Determine the (X, Y) coordinate at the center of the cell enclosing the given text.  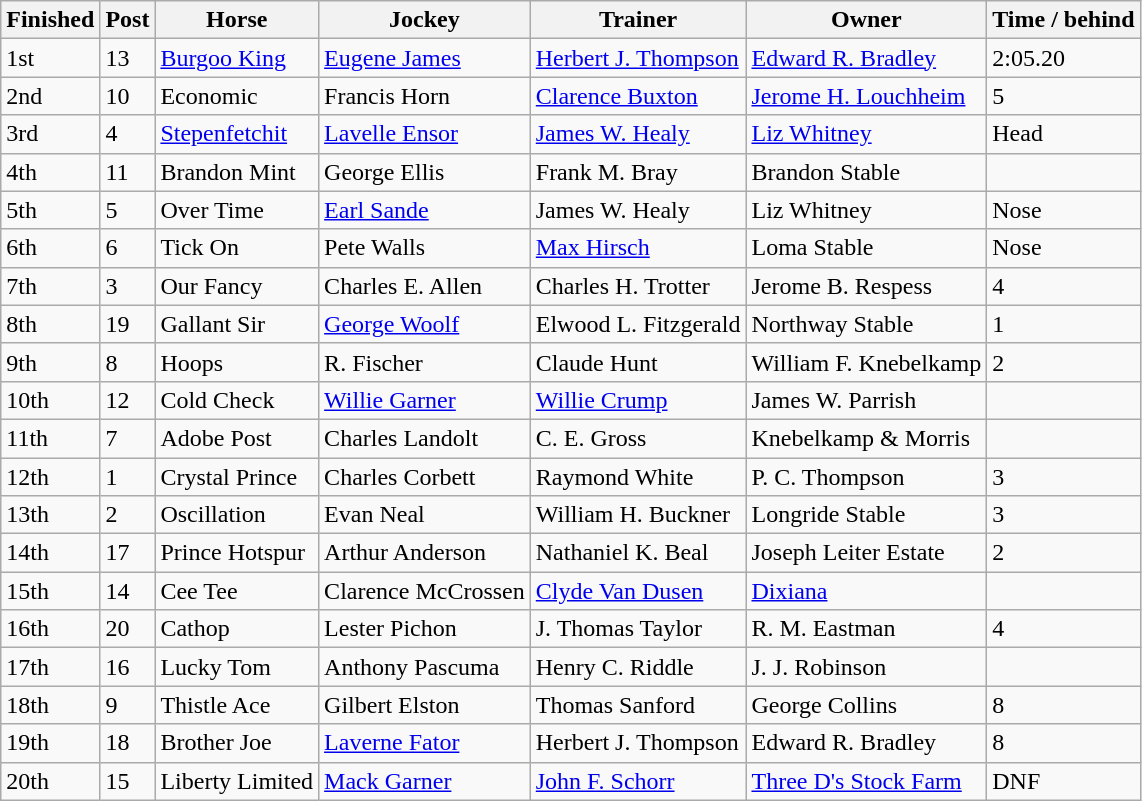
Brandon Stable (866, 172)
Charles E. Allen (425, 286)
1st (50, 58)
Thomas Sanford (638, 705)
9th (50, 362)
P. C. Thompson (866, 477)
18th (50, 705)
14 (128, 591)
7 (128, 438)
Charles Corbett (425, 477)
Joseph Leiter Estate (866, 553)
13th (50, 515)
16 (128, 667)
Economic (237, 96)
Crystal Prince (237, 477)
Longride Stable (866, 515)
Charles H. Trotter (638, 286)
Lucky Tom (237, 667)
Prince Hotspur (237, 553)
Arthur Anderson (425, 553)
George Woolf (425, 324)
17th (50, 667)
Eugene James (425, 58)
William H. Buckner (638, 515)
Trainer (638, 20)
John F. Schorr (638, 781)
7th (50, 286)
Anthony Pascuma (425, 667)
6 (128, 248)
James W. Parrish (866, 400)
Mack Garner (425, 781)
Cold Check (237, 400)
20 (128, 629)
Liberty Limited (237, 781)
Tick On (237, 248)
Finished (50, 20)
Jerome H. Louchheim (866, 96)
Post (128, 20)
Hoops (237, 362)
Northway Stable (866, 324)
R. Fischer (425, 362)
9 (128, 705)
6th (50, 248)
DNF (1064, 781)
Laverne Fator (425, 743)
Over Time (237, 210)
11 (128, 172)
R. M. Eastman (866, 629)
Owner (866, 20)
Dixiana (866, 591)
15 (128, 781)
14th (50, 553)
Elwood L. Fitzgerald (638, 324)
Head (1064, 134)
Cathop (237, 629)
Claude Hunt (638, 362)
C. E. Gross (638, 438)
Horse (237, 20)
J. Thomas Taylor (638, 629)
11th (50, 438)
17 (128, 553)
Stepenfetchit (237, 134)
16th (50, 629)
2nd (50, 96)
William F. Knebelkamp (866, 362)
Henry C. Riddle (638, 667)
19th (50, 743)
8th (50, 324)
George Ellis (425, 172)
10 (128, 96)
4th (50, 172)
Gilbert Elston (425, 705)
Clyde Van Dusen (638, 591)
Jockey (425, 20)
Evan Neal (425, 515)
Adobe Post (237, 438)
Clarence Buxton (638, 96)
13 (128, 58)
George Collins (866, 705)
Clarence McCrossen (425, 591)
5th (50, 210)
10th (50, 400)
Jerome B. Respess (866, 286)
Brandon Mint (237, 172)
J. J. Robinson (866, 667)
Three D's Stock Farm (866, 781)
Nathaniel K. Beal (638, 553)
Loma Stable (866, 248)
Oscillation (237, 515)
Francis Horn (425, 96)
18 (128, 743)
Gallant Sir (237, 324)
Earl Sande (425, 210)
19 (128, 324)
Willie Crump (638, 400)
3rd (50, 134)
Burgoo King (237, 58)
20th (50, 781)
Lester Pichon (425, 629)
Lavelle Ensor (425, 134)
Frank M. Bray (638, 172)
Max Hirsch (638, 248)
Knebelkamp & Morris (866, 438)
12th (50, 477)
12 (128, 400)
Thistle Ace (237, 705)
Brother Joe (237, 743)
2:05.20 (1064, 58)
Cee Tee (237, 591)
Willie Garner (425, 400)
Time / behind (1064, 20)
Raymond White (638, 477)
Charles Landolt (425, 438)
Pete Walls (425, 248)
15th (50, 591)
Our Fancy (237, 286)
